Extract the (x, y) coordinate from the center of the cell holding the provided text.  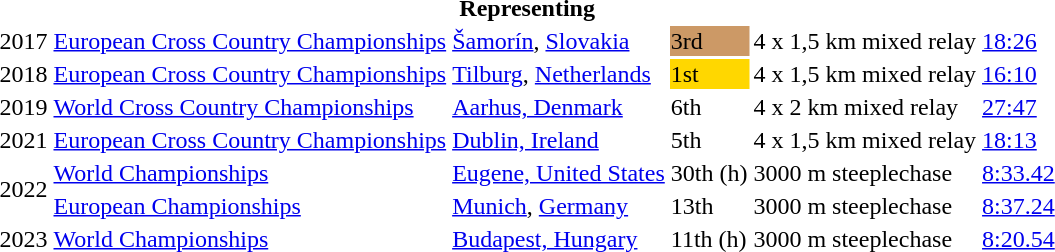
World Cross Country Championships (250, 107)
Šamorín, Slovakia (559, 41)
1st (709, 74)
4 x 2 km mixed relay (865, 107)
World Championships (250, 173)
13th (709, 206)
Aarhus, Denmark (559, 107)
5th (709, 140)
European Championships (250, 206)
30th (h) (709, 173)
6th (709, 107)
Eugene, United States (559, 173)
3rd (709, 41)
Munich, Germany (559, 206)
Dublin, Ireland (559, 140)
Tilburg, Netherlands (559, 74)
